Identify which cell holds the provided text, then report its [x, y] central coordinate. 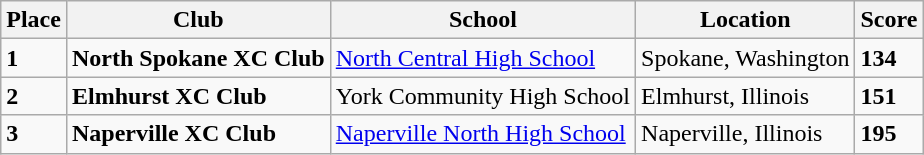
134 [889, 58]
Score [889, 20]
York Community High School [482, 96]
School [482, 20]
Place [34, 20]
1 [34, 58]
Spokane, Washington [746, 58]
Club [198, 20]
Elmhurst XC Club [198, 96]
Location [746, 20]
2 [34, 96]
Naperville, Illinois [746, 134]
3 [34, 134]
195 [889, 134]
151 [889, 96]
Naperville North High School [482, 134]
Elmhurst, Illinois [746, 96]
North Spokane XC Club [198, 58]
North Central High School [482, 58]
Naperville XC Club [198, 134]
